Search for the cell housing the specified text and yield its [x, y] center coordinate. 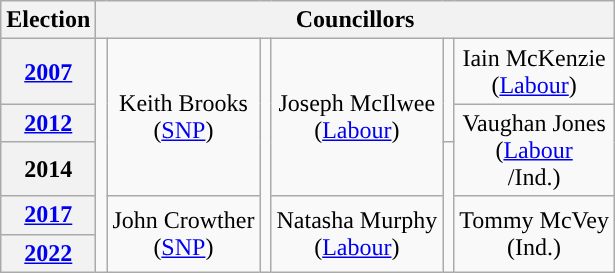
Councillors [356, 20]
Election [48, 20]
2007 [48, 72]
2014 [48, 169]
John Crowther(SNP) [184, 234]
Tommy McVey(Ind.) [534, 234]
Iain McKenzie(Labour) [534, 72]
Joseph McIlwee(Labour) [357, 118]
2022 [48, 253]
Keith Brooks(SNP) [184, 118]
2017 [48, 215]
2012 [48, 123]
Natasha Murphy(Labour) [357, 234]
Vaughan Jones(Labour/Ind.) [534, 150]
